Scan for the cell matching the given text and deliver its [x, y] coordinate at center. 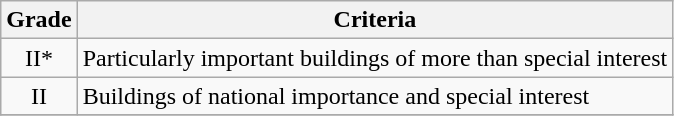
Grade [39, 20]
Criteria [375, 20]
II [39, 96]
II* [39, 58]
Buildings of national importance and special interest [375, 96]
Particularly important buildings of more than special interest [375, 58]
